Locate the cell with the specified text and output its (x, y) center coordinate. 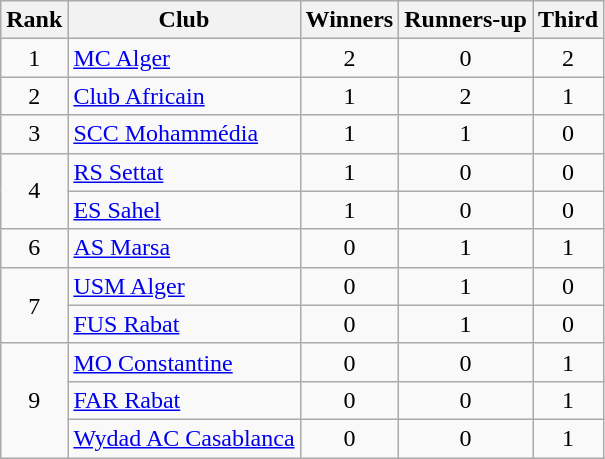
MC Alger (184, 58)
3 (34, 134)
7 (34, 305)
AS Marsa (184, 248)
FAR Rabat (184, 400)
6 (34, 248)
ES Sahel (184, 210)
MO Constantine (184, 362)
Third (568, 20)
RS Settat (184, 172)
4 (34, 191)
USM Alger (184, 286)
Wydad AC Casablanca (184, 438)
9 (34, 400)
FUS Rabat (184, 324)
Club (184, 20)
Rank (34, 20)
Winners (350, 20)
SCC Mohammédia (184, 134)
Runners-up (466, 20)
Club Africain (184, 96)
